For the text-containing cell, return its midpoint in (x, y) coordinate format. 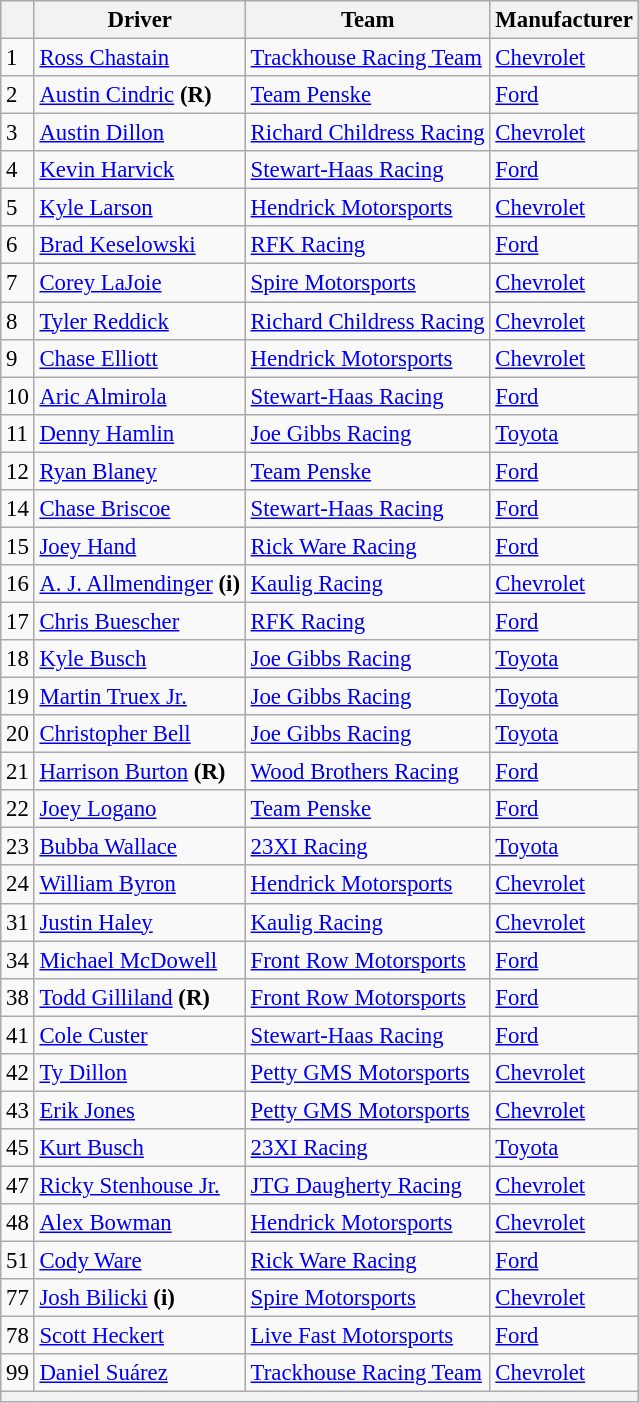
31 (18, 922)
Kyle Busch (140, 659)
Martin Truex Jr. (140, 697)
99 (18, 1373)
2 (18, 95)
Scott Heckert (140, 1336)
Harrison Burton (R) (140, 772)
Bubba Wallace (140, 847)
Joey Hand (140, 546)
22 (18, 809)
43 (18, 1110)
12 (18, 471)
Kevin Harvick (140, 170)
7 (18, 283)
47 (18, 1185)
Denny Hamlin (140, 433)
23 (18, 847)
A. J. Allmendinger (i) (140, 584)
Team (368, 20)
JTG Daugherty Racing (368, 1185)
Aric Almirola (140, 396)
Ryan Blaney (140, 471)
3 (18, 133)
14 (18, 509)
Ty Dillon (140, 1073)
78 (18, 1336)
Wood Brothers Racing (368, 772)
41 (18, 1035)
17 (18, 621)
Cole Custer (140, 1035)
77 (18, 1298)
Daniel Suárez (140, 1373)
9 (18, 358)
Kyle Larson (140, 208)
Austin Cindric (R) (140, 95)
1 (18, 58)
20 (18, 734)
11 (18, 433)
William Byron (140, 885)
Erik Jones (140, 1110)
Todd Gilliland (R) (140, 997)
38 (18, 997)
Chase Elliott (140, 358)
Cody Ware (140, 1261)
15 (18, 546)
42 (18, 1073)
10 (18, 396)
Austin Dillon (140, 133)
Christopher Bell (140, 734)
4 (18, 170)
Justin Haley (140, 922)
Alex Bowman (140, 1223)
Live Fast Motorsports (368, 1336)
Corey LaJoie (140, 283)
Ricky Stenhouse Jr. (140, 1185)
Manufacturer (564, 20)
Michael McDowell (140, 960)
5 (18, 208)
Chris Buescher (140, 621)
Ross Chastain (140, 58)
Kurt Busch (140, 1148)
Driver (140, 20)
16 (18, 584)
24 (18, 885)
8 (18, 321)
Tyler Reddick (140, 321)
45 (18, 1148)
19 (18, 697)
Chase Briscoe (140, 509)
34 (18, 960)
51 (18, 1261)
Joey Logano (140, 809)
21 (18, 772)
48 (18, 1223)
6 (18, 245)
18 (18, 659)
Brad Keselowski (140, 245)
Josh Bilicki (i) (140, 1298)
